Find where the given text appears and provide that cell's center as (x, y) coordinate. 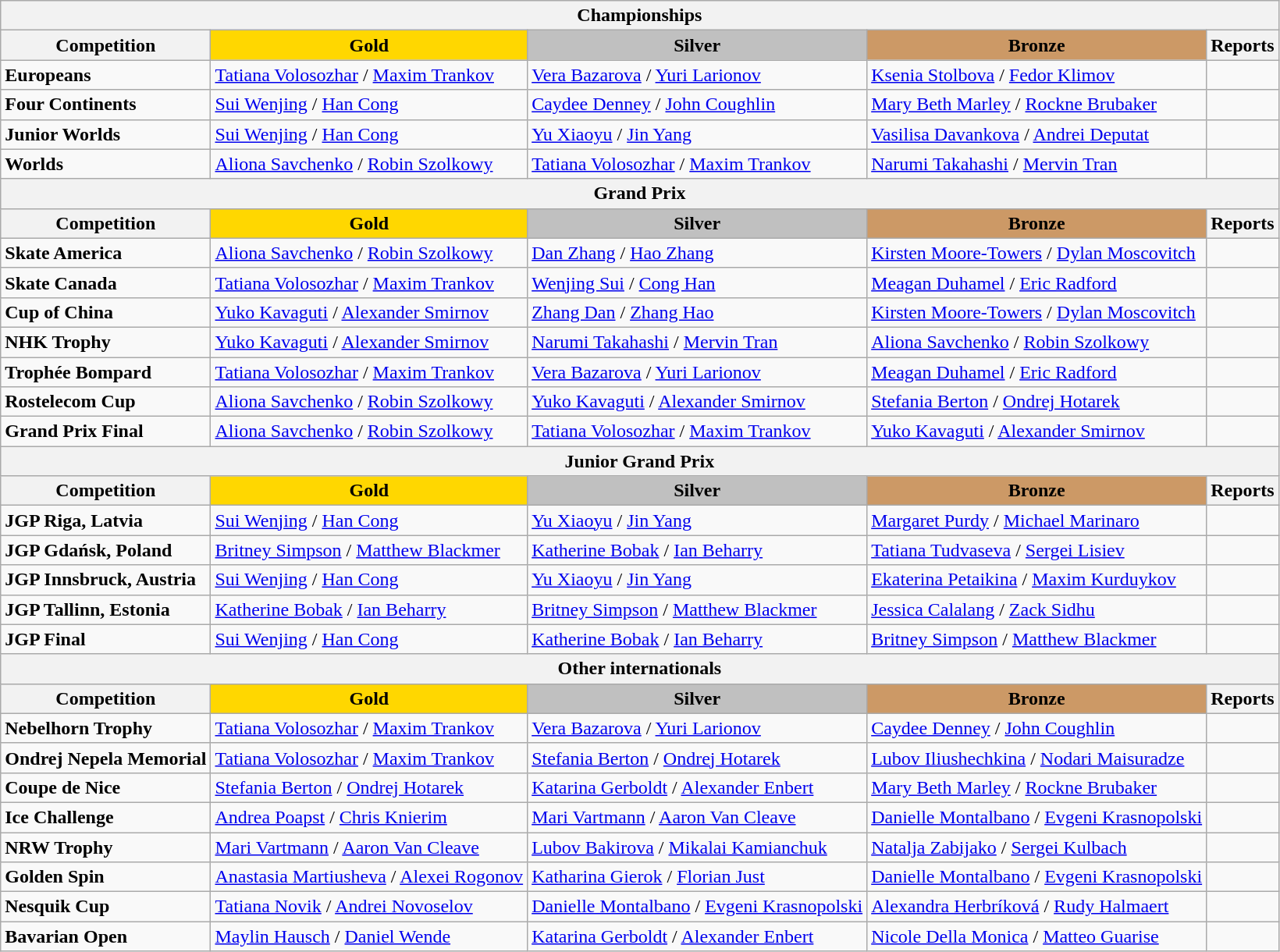
Anastasia Martiusheva / Alexei Rogonov (369, 877)
JGP Riga, Latvia (106, 520)
Four Continents (106, 105)
JGP Final (106, 639)
NRW Trophy (106, 847)
Bavarian Open (106, 936)
Cup of China (106, 312)
Ekaterina Petaikina / Maxim Kurduykov (1036, 580)
Katharina Gierok / Florian Just (698, 877)
Wenjing Sui / Cong Han (698, 282)
Europeans (106, 75)
Grand Prix (640, 194)
Vasilisa Davankova / Andrei Deputat (1036, 134)
Andrea Poapst / Chris Knierim (369, 817)
Coupe de Nice (106, 787)
JGP Gdańsk, Poland (106, 550)
NHK Trophy (106, 342)
Trophée Bompard (106, 372)
Maylin Hausch / Daniel Wende (369, 936)
Lubov Iliushechkina / Nodari Maisuradze (1036, 758)
Natalja Zabijako / Sergei Kulbach (1036, 847)
Other internationals (640, 669)
Margaret Purdy / Michael Marinaro (1036, 520)
JGP Innsbruck, Austria (106, 580)
Ondrej Nepela Memorial (106, 758)
Golden Spin (106, 877)
Lubov Bakirova / Mikalai Kamianchuk (698, 847)
Junior Grand Prix (640, 461)
Junior Worlds (106, 134)
Nesquik Cup (106, 907)
Skate America (106, 253)
Nebelhorn Trophy (106, 728)
Nicole Della Monica / Matteo Guarise (1036, 936)
Tatiana Novik / Andrei Novoselov (369, 907)
Grand Prix Final (106, 432)
Championships (640, 16)
Ksenia Stolbova / Fedor Klimov (1036, 75)
Jessica Calalang / Zack Sidhu (1036, 609)
Ice Challenge (106, 817)
JGP Tallinn, Estonia (106, 609)
Alexandra Herbríková / Rudy Halmaert (1036, 907)
Rostelecom Cup (106, 402)
Tatiana Tudvaseva / Sergei Lisiev (1036, 550)
Skate Canada (106, 282)
Worlds (106, 164)
Zhang Dan / Zhang Hao (698, 312)
Dan Zhang / Hao Zhang (698, 253)
